Identify which cell holds the provided text, then report its [X, Y] central coordinate. 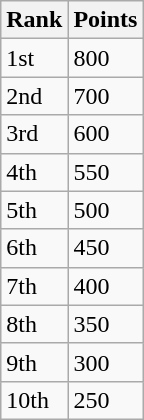
2nd [34, 96]
700 [106, 96]
6th [34, 248]
9th [34, 362]
10th [34, 400]
3rd [34, 134]
800 [106, 58]
8th [34, 324]
4th [34, 172]
450 [106, 248]
Points [106, 20]
550 [106, 172]
400 [106, 286]
Rank [34, 20]
250 [106, 400]
300 [106, 362]
600 [106, 134]
500 [106, 210]
1st [34, 58]
7th [34, 286]
350 [106, 324]
5th [34, 210]
